Pinpoint the cell where the given text exists, returning its (X, Y) midpoint coordinate. 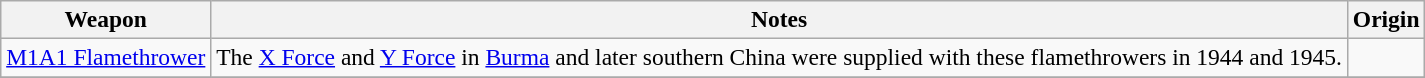
Origin (1386, 19)
The X Force and Y Force in Burma and later southern China were supplied with these flamethrowers in 1944 and 1945. (780, 57)
M1A1 Flamethrower (106, 57)
Weapon (106, 19)
Notes (780, 19)
